Determine the (X, Y) coordinate at the center of the cell enclosing the given text.  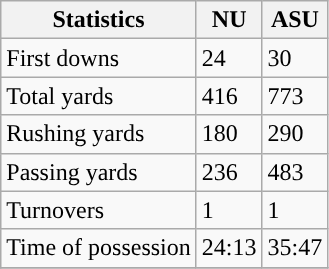
Rushing yards (99, 134)
416 (229, 96)
24 (229, 58)
Total yards (99, 96)
Statistics (99, 20)
483 (295, 172)
24:13 (229, 248)
Passing yards (99, 172)
236 (229, 172)
180 (229, 134)
Turnovers (99, 210)
35:47 (295, 248)
NU (229, 20)
ASU (295, 20)
Time of possession (99, 248)
773 (295, 96)
First downs (99, 58)
290 (295, 134)
30 (295, 58)
